Detect which cell encompasses the target text, then output its (x, y) center coordinate. 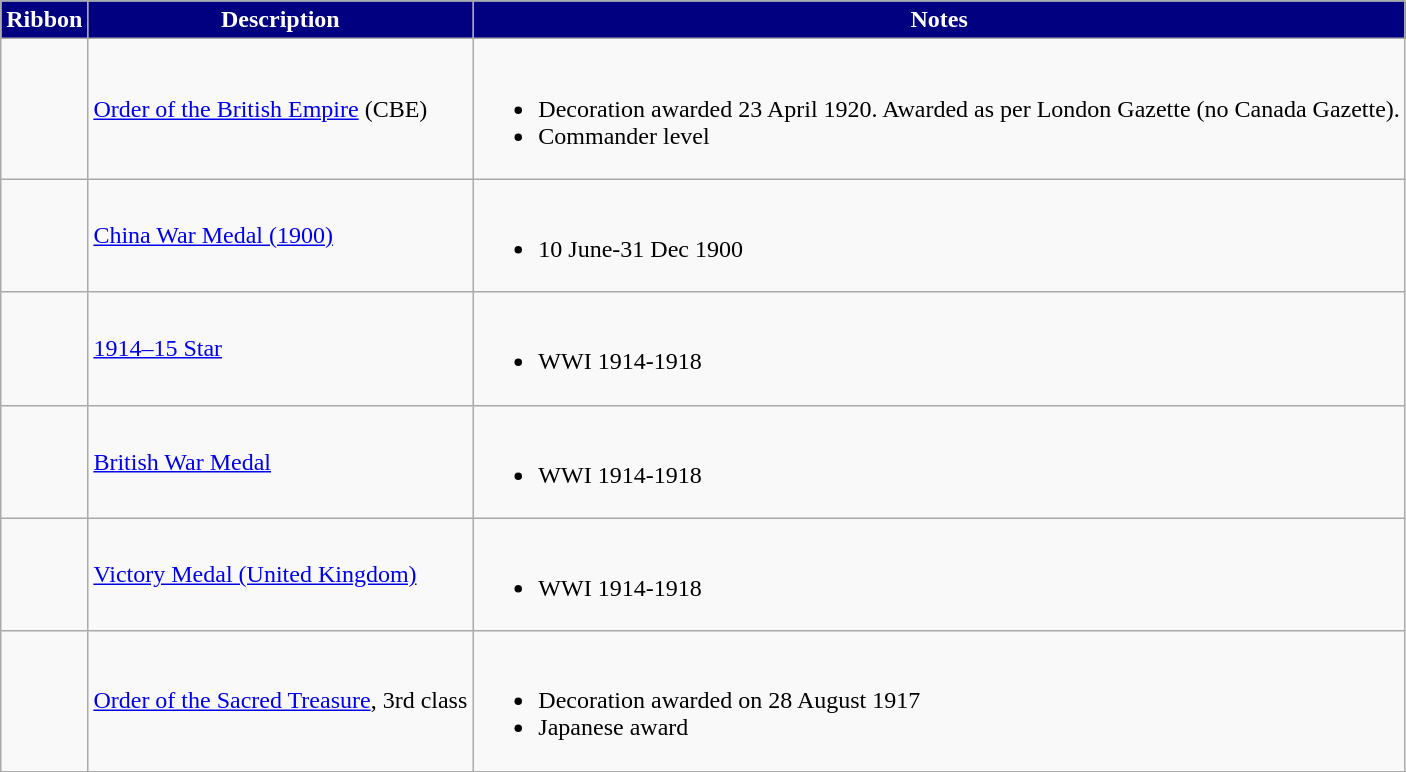
Order of the Sacred Treasure, 3rd class (280, 701)
Decoration awarded 23 April 1920. Awarded as per London Gazette (no Canada Gazette).Commander level (940, 109)
Victory Medal (United Kingdom) (280, 574)
1914–15 Star (280, 348)
Order of the British Empire (CBE) (280, 109)
Notes (940, 20)
10 June-31 Dec 1900 (940, 236)
British War Medal (280, 462)
Decoration awarded on 28 August 1917 Japanese award (940, 701)
Ribbon (44, 20)
Description (280, 20)
China War Medal (1900) (280, 236)
